Scan for the cell matching the given text and deliver its (x, y) coordinate at center. 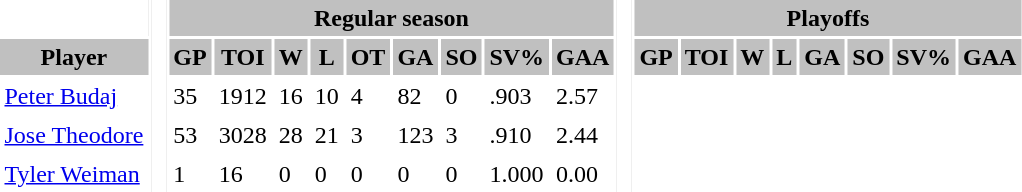
2.44 (583, 135)
28 (290, 135)
Peter Budaj (74, 96)
35 (190, 96)
10 (326, 96)
.910 (517, 135)
Player (74, 57)
82 (416, 96)
Jose Theodore (74, 135)
0.00 (583, 174)
Tyler Weiman (74, 174)
53 (190, 135)
2.57 (583, 96)
OT (368, 57)
3028 (242, 135)
123 (416, 135)
Playoffs (828, 18)
1.000 (517, 174)
1912 (242, 96)
1 (190, 174)
21 (326, 135)
4 (368, 96)
.903 (517, 96)
Regular season (392, 18)
